Find where the given text appears and provide that cell's center as (X, Y) coordinate. 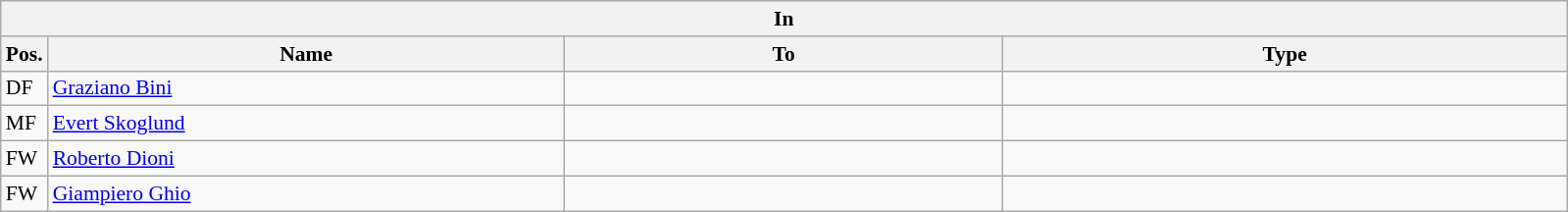
Graziano Bini (306, 88)
In (784, 19)
Pos. (25, 54)
Type (1285, 54)
Evert Skoglund (306, 124)
Roberto Dioni (306, 159)
To (784, 54)
Giampiero Ghio (306, 193)
MF (25, 124)
Name (306, 54)
DF (25, 88)
